Detect which cell encompasses the target text, then output its (X, Y) center coordinate. 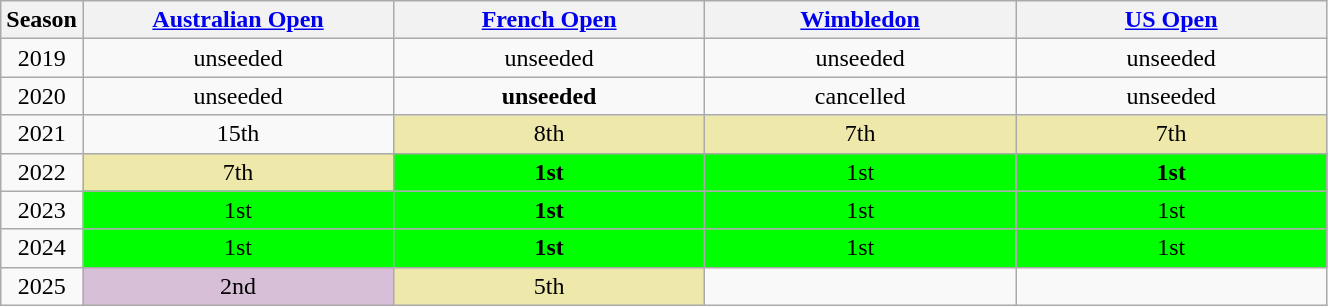
US Open (1172, 20)
2022 (42, 172)
2023 (42, 210)
cancelled (860, 96)
8th (550, 134)
2019 (42, 58)
2021 (42, 134)
5th (550, 286)
2nd (238, 286)
2020 (42, 96)
French Open (550, 20)
2024 (42, 248)
2025 (42, 286)
Australian Open (238, 20)
Wimbledon (860, 20)
15th (238, 134)
Season (42, 20)
